Return [x, y] of the center of cell containing provided text 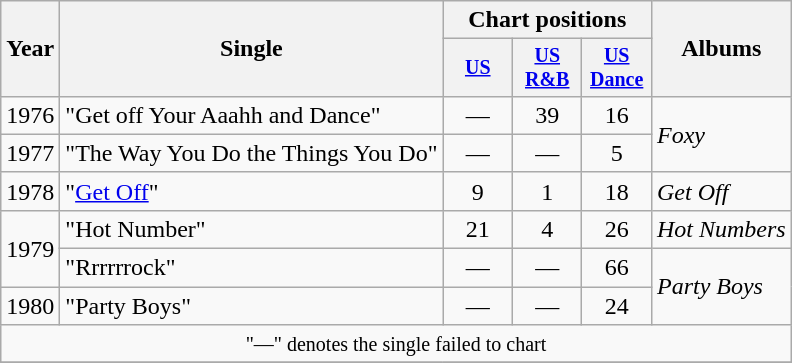
Year [30, 49]
1980 [30, 306]
1 [548, 191]
"Rrrrrrock" [252, 268]
Foxy [721, 134]
16 [616, 115]
"Get Off" [252, 191]
Chart positions [547, 20]
26 [616, 229]
Hot Numbers [721, 229]
Albums [721, 49]
"—" denotes the single failed to chart [396, 344]
21 [478, 229]
USR&B [548, 68]
"The Way You Do the Things You Do" [252, 153]
9 [478, 191]
USDance [616, 68]
1979 [30, 248]
5 [616, 153]
1978 [30, 191]
"Hot Number" [252, 229]
"Party Boys" [252, 306]
US [478, 68]
39 [548, 115]
Get Off [721, 191]
1976 [30, 115]
66 [616, 268]
"Get off Your Aaahh and Dance" [252, 115]
4 [548, 229]
1977 [30, 153]
24 [616, 306]
18 [616, 191]
Party Boys [721, 287]
Single [252, 49]
